Return the [x, y] coordinate for the center point of the cell that contains the specified text.  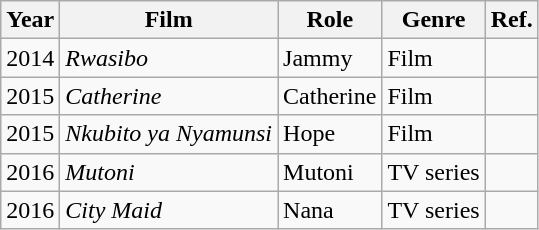
Nkubito ya Nyamunsi [169, 134]
Ref. [512, 20]
Hope [330, 134]
2014 [30, 58]
Rwasibo [169, 58]
Year [30, 20]
Role [330, 20]
Jammy [330, 58]
Genre [434, 20]
City Maid [169, 210]
Nana [330, 210]
